From the cell containing the given text, extract its center point as (x, y) coordinate. 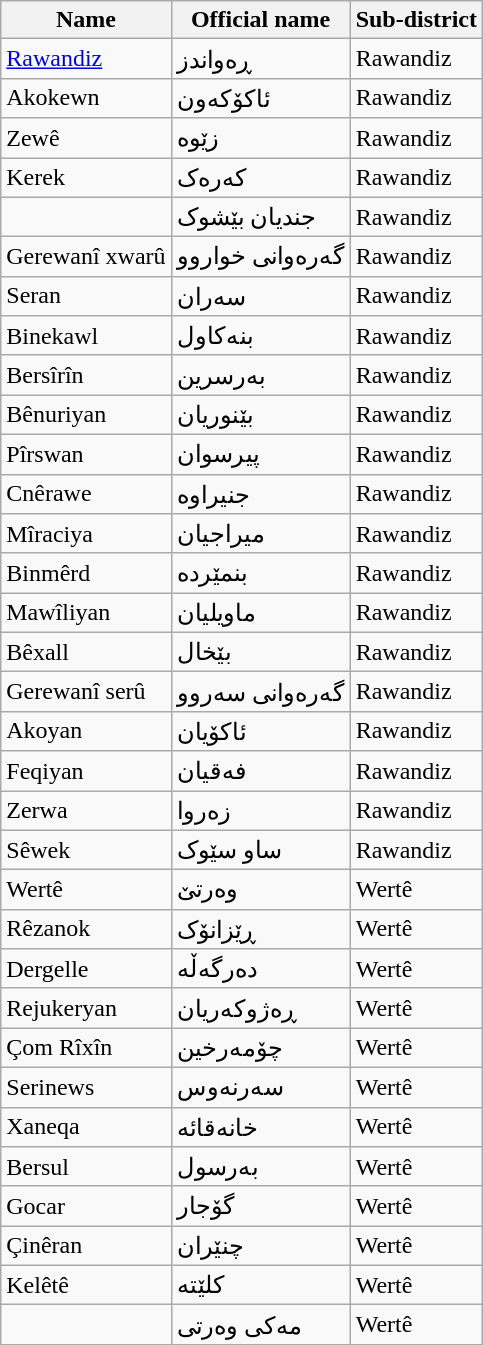
Name (86, 20)
زه‌روا (260, 810)
سه‌ران (260, 296)
Gocar (86, 1206)
ڕێزانۆک (260, 929)
Cnêrawe (86, 494)
ئاکۆکه‌ون (260, 98)
گه‌ره‌وانی خواروو (260, 257)
مه‌کی وه‌رتی (260, 1325)
چنێران (260, 1246)
ماویلیان (260, 613)
Official name (260, 20)
Sêwek (86, 850)
Rejukeryan (86, 1008)
خانه‌قائه‌ (260, 1127)
فه‌قیان (260, 771)
Binmêrd (86, 573)
Binekawl (86, 336)
وه‌رتێ (260, 890)
Zewê (86, 138)
Kerek (86, 178)
Feqiyan (86, 771)
Akokewn (86, 98)
Dergelle (86, 969)
Seran (86, 296)
Mîraciya (86, 534)
گه‌ره‌وانی سه‌روو (260, 692)
گۆجار (260, 1206)
ساو سێوک (260, 850)
Gerewanî serû (86, 692)
بێنوریان (260, 415)
زێوه‌ (260, 138)
Akoyan (86, 731)
ئاکۆیان (260, 731)
چۆمه‌رخین (260, 1048)
Bênuriyan (86, 415)
به‌رسرین (260, 375)
سه‌رنه‌وس (260, 1087)
Bêxall (86, 652)
میراجیان (260, 534)
Zerwa (86, 810)
Serinews (86, 1087)
Rêzanok (86, 929)
بنه‌کاول (260, 336)
ده‌رگه‌ڵه‌‌ (260, 969)
به‌رسول (260, 1167)
Mawîliyan (86, 613)
Bersîrîn (86, 375)
جنيراوه‌ (260, 494)
کلێته‌ (260, 1285)
Çinêran (86, 1246)
Gerewanî xwarû (86, 257)
بێخال (260, 652)
پیرسوان (260, 454)
Pîrswan (86, 454)
ڕەواندز (260, 59)
Kelêtê (86, 1285)
Çom Rîxîn (86, 1048)
بنمێرده‌ (260, 573)
که‌ره‌ک (260, 178)
Xaneqa (86, 1127)
Bersul (86, 1167)
جندیان بێشوک (260, 217)
ڕه‌ژوکه‌ریان (260, 1008)
Sub-district (416, 20)
